For the text-containing cell, return its midpoint in (x, y) coordinate format. 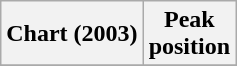
Chart (2003) (72, 34)
Peakposition (189, 34)
